Pinpoint the cell where the given text exists, returning its (X, Y) midpoint coordinate. 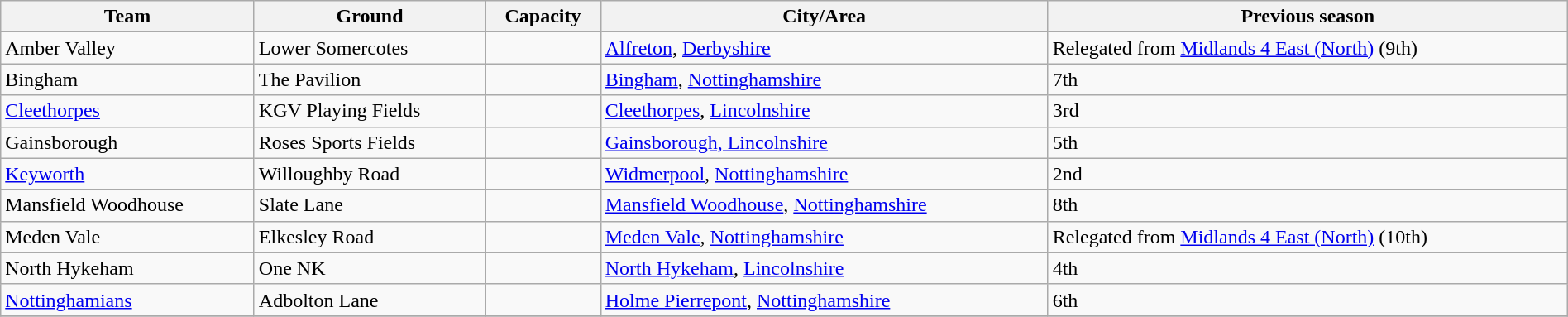
Cleethorpes, Lincolnshire (824, 111)
Alfreton, Derbyshire (824, 48)
5th (1307, 142)
Mansfield Woodhouse (127, 205)
Holme Pierrepont, Nottinghamshire (824, 300)
7th (1307, 79)
2nd (1307, 174)
8th (1307, 205)
Nottinghamians (127, 300)
Gainsborough, Lincolnshire (824, 142)
Team (127, 17)
One NK (369, 268)
Bingham (127, 79)
Relegated from Midlands 4 East (North) (10th) (1307, 237)
4th (1307, 268)
Amber Valley (127, 48)
Meden Vale, Nottinghamshire (824, 237)
Adbolton Lane (369, 300)
Bingham, Nottinghamshire (824, 79)
Keyworth (127, 174)
KGV Playing Fields (369, 111)
Widmerpool, Nottinghamshire (824, 174)
Elkesley Road (369, 237)
Willoughby Road (369, 174)
Lower Somercotes (369, 48)
3rd (1307, 111)
Capacity (543, 17)
Previous season (1307, 17)
Ground (369, 17)
North Hykeham (127, 268)
Gainsborough (127, 142)
Roses Sports Fields (369, 142)
6th (1307, 300)
Mansfield Woodhouse, Nottinghamshire (824, 205)
The Pavilion (369, 79)
Relegated from Midlands 4 East (North) (9th) (1307, 48)
North Hykeham, Lincolnshire (824, 268)
Slate Lane (369, 205)
Cleethorpes (127, 111)
Meden Vale (127, 237)
City/Area (824, 17)
